Capture the cell that displays the provided text and extract its (X, Y) central coordinate. 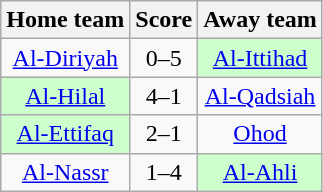
Al-Ettifaq (66, 134)
0–5 (164, 58)
Al-Ahli (260, 172)
Al-Qadsiah (260, 96)
Away team (260, 20)
Ohod (260, 134)
4–1 (164, 96)
Al-Diriyah (66, 58)
Al-Ittihad (260, 58)
2–1 (164, 134)
Al-Hilal (66, 96)
Score (164, 20)
Home team (66, 20)
1–4 (164, 172)
Al-Nassr (66, 172)
